Locate the cell with the specified text and output its (x, y) center coordinate. 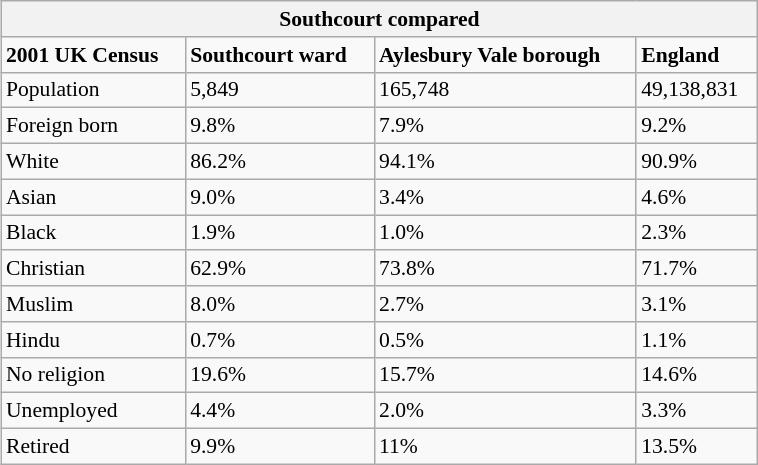
9.8% (280, 126)
14.6% (697, 375)
9.2% (697, 126)
3.3% (697, 411)
3.1% (697, 304)
1.9% (280, 233)
England (697, 55)
3.4% (505, 197)
11% (505, 447)
4.6% (697, 197)
8.0% (280, 304)
1.0% (505, 233)
90.9% (697, 162)
Asian (93, 197)
Retired (93, 447)
Christian (93, 269)
Muslim (93, 304)
Hindu (93, 340)
9.9% (280, 447)
86.2% (280, 162)
9.0% (280, 197)
73.8% (505, 269)
71.7% (697, 269)
2.3% (697, 233)
13.5% (697, 447)
Foreign born (93, 126)
7.9% (505, 126)
62.9% (280, 269)
165,748 (505, 90)
94.1% (505, 162)
Aylesbury Vale borough (505, 55)
No religion (93, 375)
White (93, 162)
2.0% (505, 411)
4.4% (280, 411)
2.7% (505, 304)
Unemployed (93, 411)
49,138,831 (697, 90)
0.7% (280, 340)
Southcourt compared (380, 19)
15.7% (505, 375)
2001 UK Census (93, 55)
Black (93, 233)
Population (93, 90)
19.6% (280, 375)
Southcourt ward (280, 55)
5,849 (280, 90)
0.5% (505, 340)
1.1% (697, 340)
